Output the (x, y) coordinate of the center of the cell containing the given text.  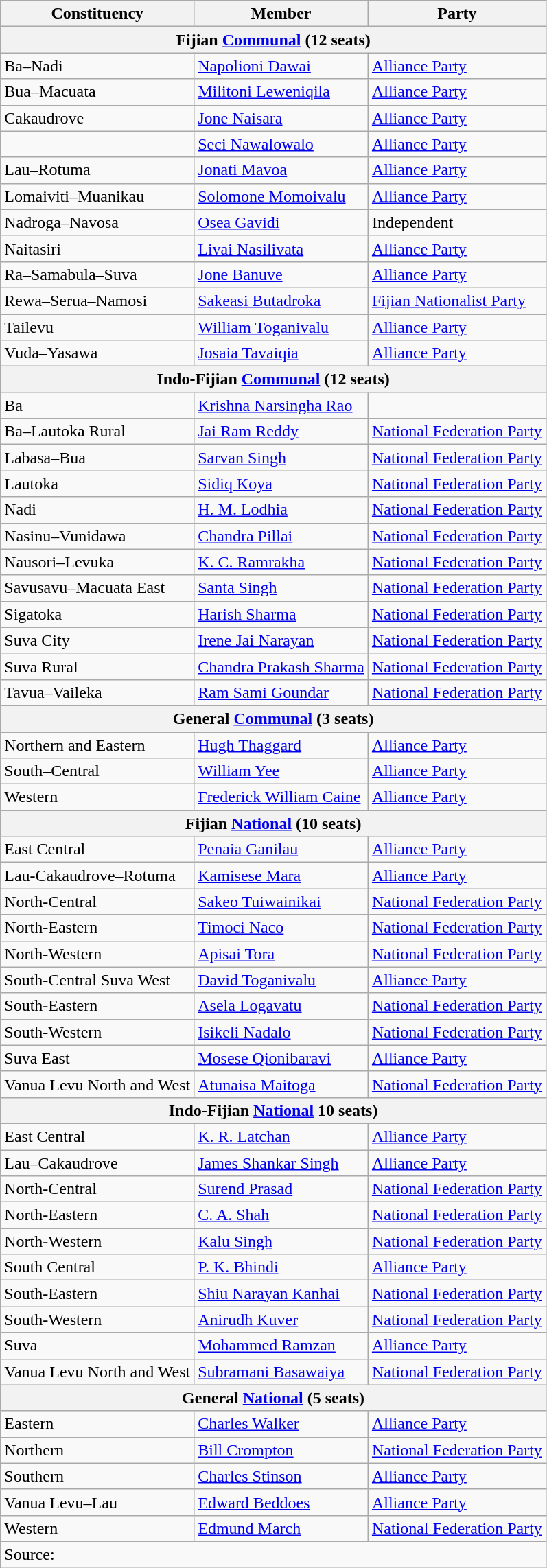
Fijian Nationalist Party (457, 301)
Edward Beddoes (281, 1502)
Lau–Rotuma (97, 170)
Harish Sharma (281, 614)
Isikeli Nadalo (281, 1032)
Sakeasi Butadroka (281, 301)
General Communal (3 seats) (273, 718)
Labasa–Bua (97, 458)
Lau-Cakaudrove–Rotuma (97, 876)
Atunaisa Maitoga (281, 1084)
Tailevu (97, 327)
Ba–Lautoka Rural (97, 432)
H. M. Lodhia (281, 510)
Timoci Naco (281, 928)
Ba–Nadi (97, 66)
Southern (97, 1476)
Anirudh Kuver (281, 1320)
Militoni Leweniqila (281, 92)
Sigatoka (97, 614)
Vanua Levu–Lau (97, 1502)
Sidiq Koya (281, 484)
Josaia Tavaiqia (281, 353)
Chandra Pillai (281, 536)
Surend Prasad (281, 1189)
Penaia Ganilau (281, 850)
Naitasiri (97, 248)
Northern and Eastern (97, 745)
Jonati Mavoa (281, 170)
Independent (457, 222)
C. A. Shah (281, 1215)
Mosese Qionibaravi (281, 1058)
South-Central Suva West (97, 980)
Irene Jai Narayan (281, 640)
Asela Logavatu (281, 1006)
Indo-Fijian National 10 seats) (273, 1110)
South Central (97, 1267)
Eastern (97, 1424)
Frederick William Caine (281, 797)
Ba (97, 406)
Suva (97, 1346)
Suva City (97, 640)
Chandra Prakash Sharma (281, 666)
Bua–Macuata (97, 92)
James Shankar Singh (281, 1163)
Constituency (97, 14)
P. K. Bhindi (281, 1267)
Lautoka (97, 484)
Napolioni Dawai (281, 66)
William Yee (281, 771)
Sakeo Tuiwainikai (281, 902)
Nausori–Levuka (97, 562)
Apisai Tora (281, 954)
Lau–Cakaudrove (97, 1163)
Subramani Basawaiya (281, 1372)
Mohammed Ramzan (281, 1346)
Tavua–Vaileka (97, 692)
Charles Stinson (281, 1476)
Krishna Narsingha Rao (281, 406)
Solomone Momoivalu (281, 196)
Source: (273, 1554)
Santa Singh (281, 588)
Bill Crompton (281, 1450)
Osea Gavidi (281, 222)
Suva East (97, 1058)
Rewa–Serua–Namosi (97, 301)
Party (457, 14)
Lomaiviti–Muanikau (97, 196)
Savusavu–Macuata East (97, 588)
Member (281, 14)
Kamisese Mara (281, 876)
Edmund March (281, 1528)
Hugh Thaggard (281, 745)
Livai Nasilivata (281, 248)
South–Central (97, 771)
Sarvan Singh (281, 458)
Seci Nawalowalo (281, 144)
Fijian National (10 seats) (273, 823)
Vuda–Yasawa (97, 353)
Nasinu–Vunidawa (97, 536)
Charles Walker (281, 1424)
Fijian Communal (12 seats) (273, 40)
Suva Rural (97, 666)
General National (5 seats) (273, 1398)
K. R. Latchan (281, 1136)
Jai Ram Reddy (281, 432)
David Toganivalu (281, 980)
K. C. Ramrakha (281, 562)
Jone Banuve (281, 274)
Northern (97, 1450)
Ram Sami Goundar (281, 692)
Cakaudrove (97, 118)
Nadi (97, 510)
Kalu Singh (281, 1241)
Shiu Narayan Kanhai (281, 1294)
Indo-Fijian Communal (12 seats) (273, 379)
William Toganivalu (281, 327)
Jone Naisara (281, 118)
Ra–Samabula–Suva (97, 274)
Nadroga–Navosa (97, 222)
